Search for the cell housing the specified text and yield its (X, Y) center coordinate. 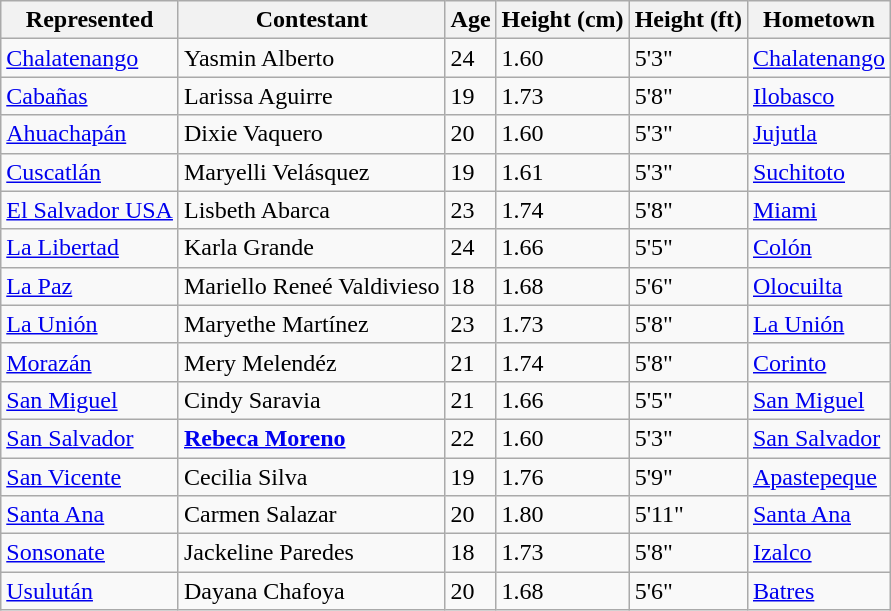
Cuscatlán (90, 172)
1.76 (562, 477)
Karla Grande (312, 248)
Contestant (312, 20)
Cindy Saravia (312, 400)
22 (470, 438)
Izalco (818, 553)
Batres (818, 591)
Larissa Aguirre (312, 96)
Morazán (90, 362)
Represented (90, 20)
El Salvador USA (90, 210)
Height (ft) (688, 20)
5'11" (688, 515)
La Libertad (90, 248)
Carmen Salazar (312, 515)
1.80 (562, 515)
Yasmin Alberto (312, 58)
Cecilia Silva (312, 477)
Jackeline Paredes (312, 553)
Jujutla (818, 134)
Maryelli Velásquez (312, 172)
La Paz (90, 286)
Dayana Chafoya (312, 591)
Colón (818, 248)
Age (470, 20)
Apastepeque (818, 477)
Maryethe Martínez (312, 324)
San Vicente (90, 477)
1.61 (562, 172)
Miami (818, 210)
Hometown (818, 20)
Rebeca Moreno (312, 438)
Dixie Vaquero (312, 134)
Corinto (818, 362)
Suchitoto (818, 172)
Sonsonate (90, 553)
5'9" (688, 477)
Ahuachapán (90, 134)
Cabañas (90, 96)
Height (cm) (562, 20)
Ilobasco (818, 96)
Mariello Reneé Valdivieso (312, 286)
Usulután (90, 591)
Lisbeth Abarca (312, 210)
Olocuilta (818, 286)
Mery Melendéz (312, 362)
